Scan for the cell matching the given text and deliver its (x, y) coordinate at center. 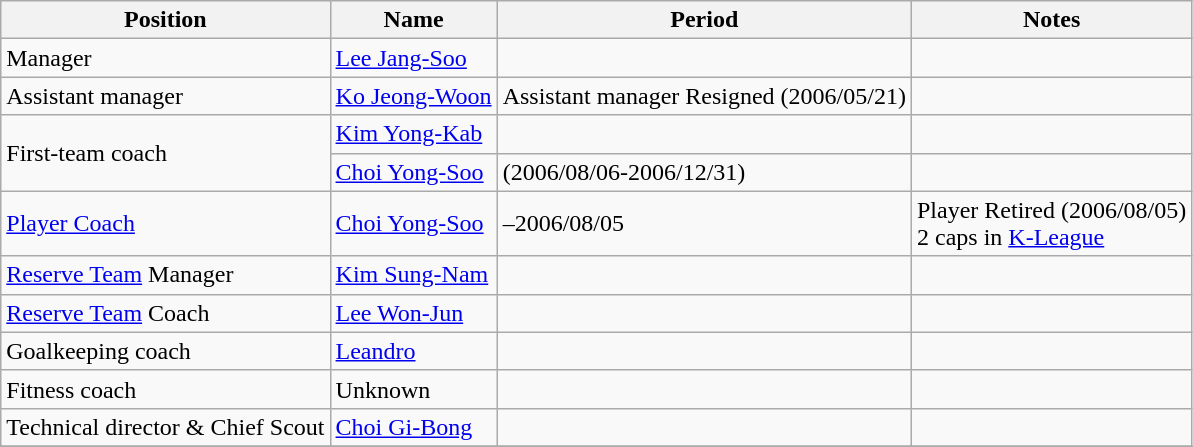
Assistant manager (166, 96)
Notes (1051, 20)
Ko Jeong-Woon (414, 96)
Reserve Team Manager (166, 275)
Reserve Team Coach (166, 313)
Lee Won-Jun (414, 313)
Choi Gi-Bong (414, 427)
–2006/08/05 (704, 224)
(2006/08/06-2006/12/31) (704, 172)
Player Retired (2006/08/05)2 caps in K-League (1051, 224)
Player Coach (166, 224)
Kim Sung-Nam (414, 275)
Fitness coach (166, 389)
Technical director & Chief Scout (166, 427)
Assistant manager Resigned (2006/05/21) (704, 96)
Goalkeeping coach (166, 351)
Name (414, 20)
Period (704, 20)
First-team coach (166, 153)
Manager (166, 58)
Leandro (414, 351)
Position (166, 20)
Kim Yong-Kab (414, 134)
Unknown (414, 389)
Lee Jang-Soo (414, 58)
